Detect which cell encompasses the target text, then output its (X, Y) center coordinate. 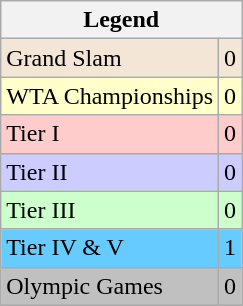
WTA Championships (110, 96)
Tier I (110, 134)
Tier II (110, 172)
Grand Slam (110, 58)
Legend (122, 20)
1 (230, 248)
Olympic Games (110, 286)
Tier IV & V (110, 248)
Tier III (110, 210)
